From the cell containing the given text, extract its center point as (X, Y) coordinate. 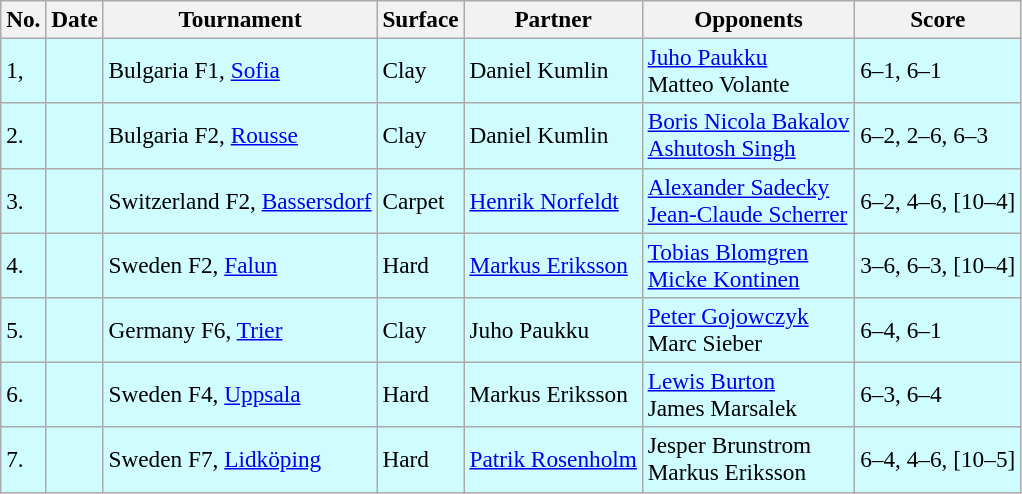
Jesper Brunstrom Markus Eriksson (748, 460)
Tobias Blomgren Micke Kontinen (748, 264)
6–4, 6–1 (938, 330)
Germany F6, Trier (240, 330)
Bulgaria F1, Sofia (240, 70)
Partner (553, 19)
Lewis Burton James Marsalek (748, 394)
3. (24, 200)
Surface (420, 19)
4. (24, 264)
7. (24, 460)
3–6, 6–3, [10–4] (938, 264)
Bulgaria F2, Rousse (240, 136)
2. (24, 136)
Switzerland F2, Bassersdorf (240, 200)
Juho Paukku Matteo Volante (748, 70)
1, (24, 70)
Date (74, 19)
Opponents (748, 19)
6–1, 6–1 (938, 70)
Sweden F4, Uppsala (240, 394)
Carpet (420, 200)
5. (24, 330)
6–2, 4–6, [10–4] (938, 200)
Boris Nicola Bakalov Ashutosh Singh (748, 136)
6. (24, 394)
Juho Paukku (553, 330)
Peter Gojowczyk Marc Sieber (748, 330)
Alexander Sadecky Jean-Claude Scherrer (748, 200)
Patrik Rosenholm (553, 460)
Tournament (240, 19)
6–4, 4–6, [10–5] (938, 460)
Sweden F2, Falun (240, 264)
Score (938, 19)
Henrik Norfeldt (553, 200)
6–2, 2–6, 6–3 (938, 136)
6–3, 6–4 (938, 394)
Sweden F7, Lidköping (240, 460)
No. (24, 19)
